Detect which cell encompasses the target text, then output its (x, y) center coordinate. 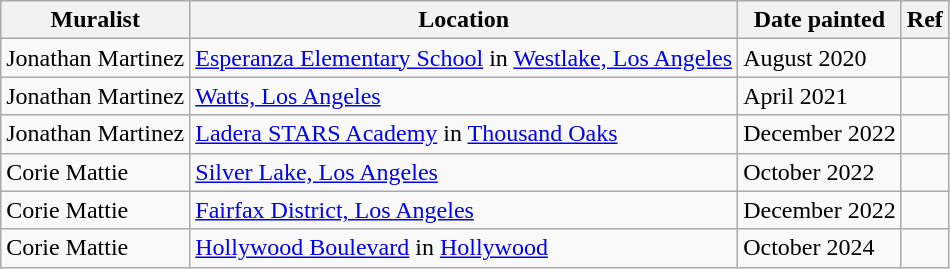
Hollywood Boulevard in Hollywood (464, 248)
April 2021 (820, 96)
Esperanza Elementary School in Westlake, Los Angeles (464, 58)
August 2020 (820, 58)
October 2022 (820, 172)
Fairfax District, Los Angeles (464, 210)
Location (464, 20)
October 2024 (820, 248)
Ref (924, 20)
Silver Lake, Los Angeles (464, 172)
Watts, Los Angeles (464, 96)
Ladera STARS Academy in Thousand Oaks (464, 134)
Date painted (820, 20)
Muralist (96, 20)
